Detect which cell encompasses the target text, then output its [x, y] center coordinate. 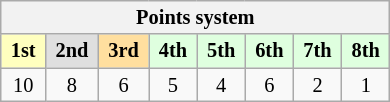
8th [366, 51]
2 [317, 85]
Points system [196, 17]
8 [72, 85]
5th [221, 51]
2nd [72, 51]
4 [221, 85]
10 [24, 85]
7th [317, 51]
1st [24, 51]
5 [173, 85]
4th [173, 51]
6th [269, 51]
1 [366, 85]
3rd [123, 51]
